Find where the given text appears and provide that cell's center as (X, Y) coordinate. 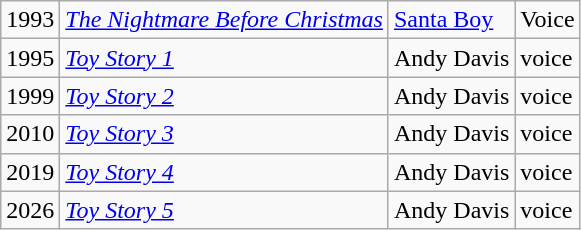
Toy Story 5 (224, 210)
Voice (548, 20)
1999 (30, 96)
2019 (30, 172)
2026 (30, 210)
1995 (30, 58)
Santa Boy (451, 20)
Toy Story 2 (224, 96)
Toy Story 1 (224, 58)
The Nightmare Before Christmas (224, 20)
1993 (30, 20)
Toy Story 3 (224, 134)
Toy Story 4 (224, 172)
2010 (30, 134)
